From the cell containing the given text, extract its center point as [x, y] coordinate. 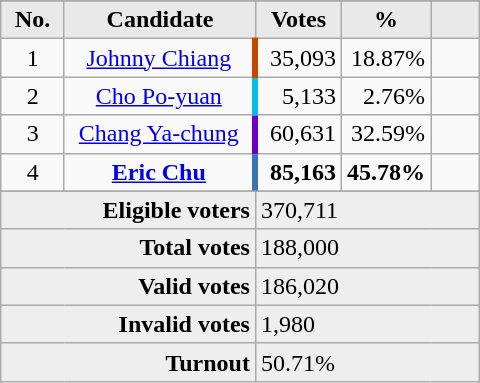
35,093 [298, 58]
1 [33, 58]
3 [33, 134]
45.78% [386, 172]
60,631 [298, 134]
Candidate [160, 20]
4 [33, 172]
Cho Po-yuan [160, 96]
Votes [298, 20]
Eric Chu [160, 172]
18.87% [386, 58]
% [386, 20]
Total votes [128, 248]
85,163 [298, 172]
Chang Ya-chung [160, 134]
188,000 [367, 248]
50.71% [367, 362]
No. [33, 20]
370,711 [367, 210]
2.76% [386, 96]
Johnny Chiang [160, 58]
Invalid votes [128, 324]
32.59% [386, 134]
Valid votes [128, 286]
186,020 [367, 286]
1,980 [367, 324]
Turnout [128, 362]
5,133 [298, 96]
2 [33, 96]
Eligible voters [128, 210]
